Determine the (x, y) coordinate at the center of the cell enclosing the given text.  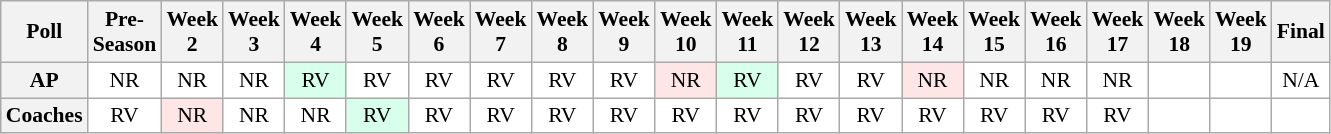
Pre-Season (125, 32)
AP (44, 80)
Week5 (377, 32)
Week19 (1241, 32)
N/A (1301, 80)
Poll (44, 32)
Week9 (624, 32)
Week18 (1179, 32)
Week4 (316, 32)
Final (1301, 32)
Week15 (994, 32)
Week17 (1118, 32)
Week6 (439, 32)
Week7 (501, 32)
Week12 (809, 32)
Week16 (1056, 32)
Week10 (686, 32)
Week14 (933, 32)
Week13 (871, 32)
Week2 (192, 32)
Coaches (44, 116)
Week11 (748, 32)
Week8 (562, 32)
Week3 (254, 32)
